For the text-containing cell, return its midpoint in (x, y) coordinate format. 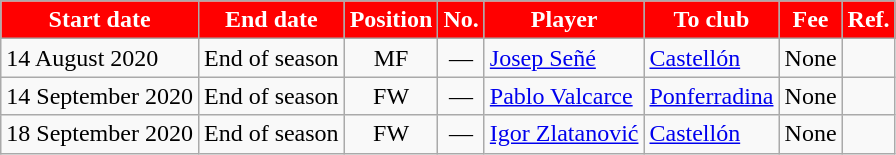
Start date (100, 20)
Position (391, 20)
No. (461, 20)
14 September 2020 (100, 96)
Igor Zlatanović (564, 134)
MF (391, 58)
Pablo Valcarce (564, 96)
Player (564, 20)
To club (712, 20)
Ref. (868, 20)
18 September 2020 (100, 134)
Fee (810, 20)
End date (271, 20)
Josep Señé (564, 58)
Ponferradina (712, 96)
14 August 2020 (100, 58)
